From the cell containing the given text, extract its center point as [X, Y] coordinate. 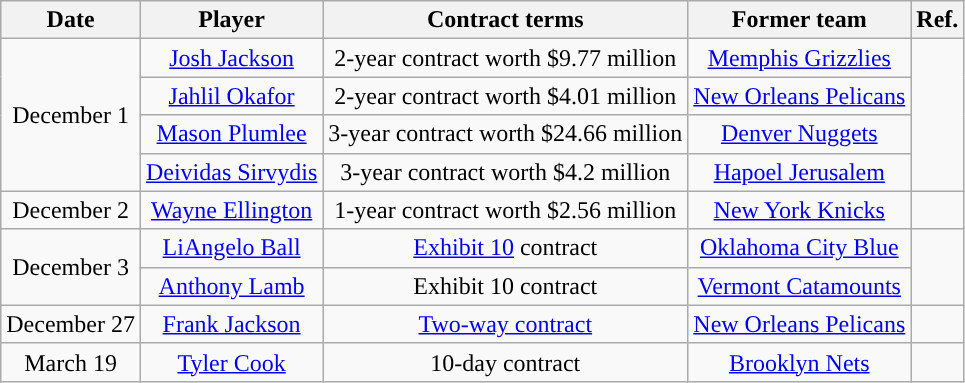
LiAngelo Ball [231, 248]
Two-way contract [506, 324]
2-year contract worth $4.01 million [506, 96]
2-year contract worth $9.77 million [506, 58]
Ref. [938, 20]
Vermont Catamounts [800, 286]
Mason Plumlee [231, 134]
Deividas Sirvydis [231, 172]
3-year contract worth $24.66 million [506, 134]
Anthony Lamb [231, 286]
3-year contract worth $4.2 million [506, 172]
Denver Nuggets [800, 134]
Wayne Ellington [231, 210]
December 1 [71, 115]
Date [71, 20]
Former team [800, 20]
December 3 [71, 267]
Memphis Grizzlies [800, 58]
March 19 [71, 362]
Josh Jackson [231, 58]
Brooklyn Nets [800, 362]
Contract terms [506, 20]
December 27 [71, 324]
1-year contract worth $2.56 million [506, 210]
Hapoel Jerusalem [800, 172]
December 2 [71, 210]
Frank Jackson [231, 324]
Jahlil Okafor [231, 96]
New York Knicks [800, 210]
10-day contract [506, 362]
Player [231, 20]
Tyler Cook [231, 362]
Oklahoma City Blue [800, 248]
